Search for the cell housing the specified text and yield its (X, Y) center coordinate. 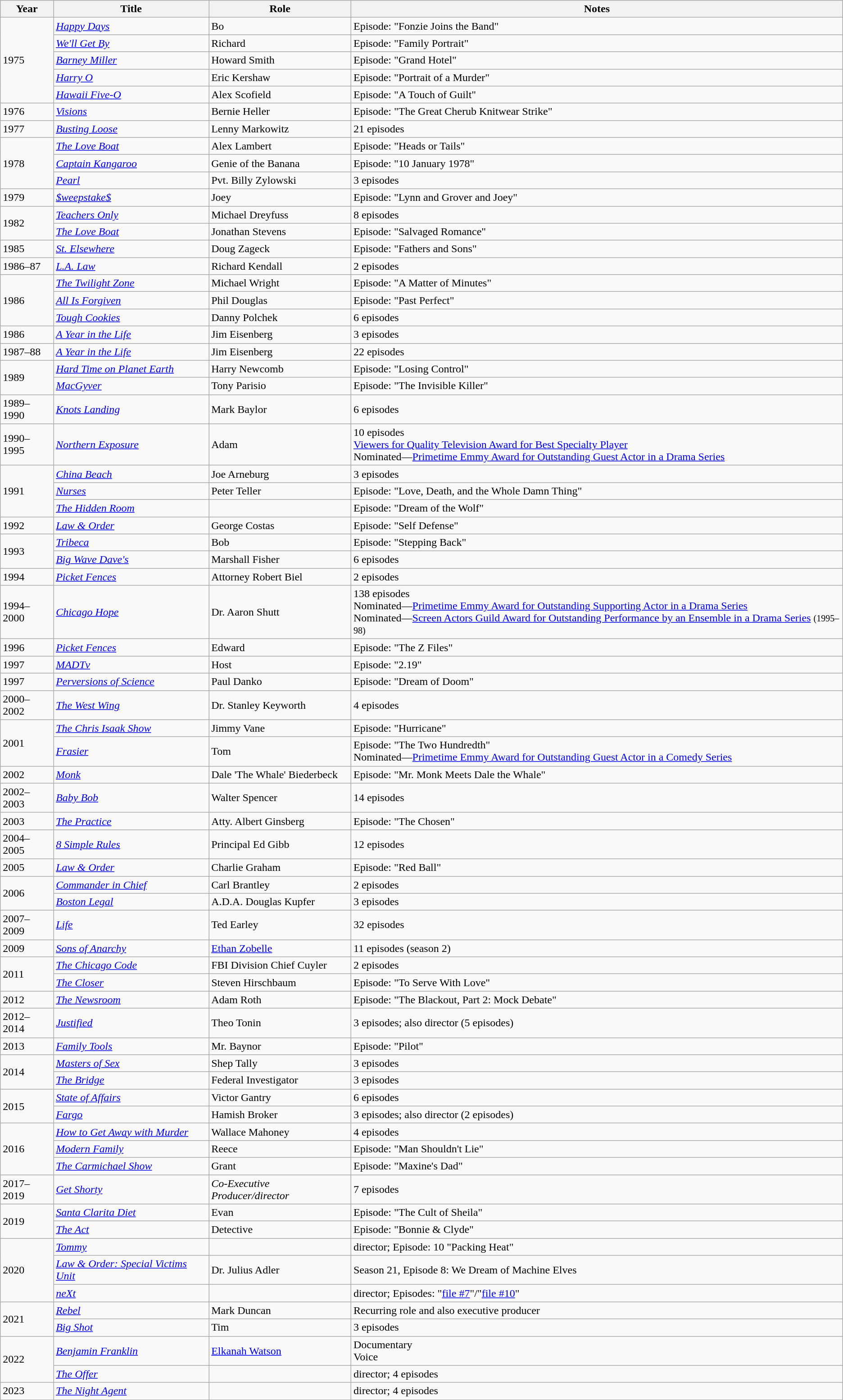
Episode: "Maxine's Dad" (597, 1166)
Elkanah Watson (280, 1351)
Shep Tally (280, 1063)
Sons of Anarchy (131, 948)
2021 (27, 1319)
Tribeca (131, 543)
Commander in Chief (131, 885)
1993 (27, 551)
Walter Spencer (280, 798)
Boston Legal (131, 902)
Captain Kangaroo (131, 163)
Fargo (131, 1115)
Get Shorty (131, 1189)
7 episodes (597, 1189)
Bernie Heller (280, 112)
Episode: "Man Shouldn't Lie" (597, 1149)
Pearl (131, 180)
Masters of Sex (131, 1063)
Marshall Fisher (280, 560)
Episode: "Self Defense" (597, 526)
Edward (280, 648)
Jimmy Vane (280, 728)
The Carmichael Show (131, 1166)
Busting Loose (131, 129)
2006 (27, 893)
Carl Brantley (280, 885)
2009 (27, 948)
Law & Order: Special Victims Unit (131, 1270)
1994 (27, 577)
1989–1990 (27, 409)
2005 (27, 867)
2022 (27, 1359)
Lenny Markowitz (280, 129)
Season 21, Episode 8: We Dream of Machine Elves (597, 1270)
Richard Kendall (280, 266)
Episode: "Love, Death, and the Whole Damn Thing" (597, 491)
The Chris Isaak Show (131, 728)
2012 (27, 1000)
Jonathan Stevens (280, 232)
The Act (131, 1230)
Ted Earley (280, 925)
Eric Kershaw (280, 77)
St. Elsewhere (131, 249)
8 episodes (597, 215)
2020 (27, 1270)
3 episodes; also director (5 episodes) (597, 1023)
The Hidden Room (131, 508)
The Newsroom (131, 1000)
director; Episode: 10 "Packing Heat" (597, 1247)
1987–88 (27, 352)
2014 (27, 1072)
1977 (27, 129)
Principal Ed Gibb (280, 844)
George Costas (280, 526)
1985 (27, 249)
Episode: "Past Perfect" (597, 300)
Recurring role and also executive producer (597, 1310)
Joe Arneburg (280, 474)
Dale 'The Whale' Biederbeck (280, 775)
Hard Time on Planet Earth (131, 369)
Rebel (131, 1310)
Mark Duncan (280, 1310)
Reece (280, 1149)
Year (27, 9)
Atty. Albert Ginsberg (280, 821)
Big Shot (131, 1328)
2000–2002 (27, 705)
Northern Exposure (131, 444)
Episode: "Pilot" (597, 1046)
Benjamin Franklin (131, 1351)
Bob (280, 543)
MacGyver (131, 386)
2002–2003 (27, 798)
Episode: "A Touch of Guilt" (597, 95)
Victor Gantry (280, 1097)
Federal Investigator (280, 1080)
The Bridge (131, 1080)
The Closer (131, 983)
DocumentaryVoice (597, 1351)
Tommy (131, 1247)
1975 (27, 60)
12 episodes (597, 844)
22 episodes (597, 352)
The Twilight Zone (131, 283)
Episode: "A Matter of Minutes" (597, 283)
Episode: "Stepping Back" (597, 543)
Dr. Stanley Keyworth (280, 705)
Evan (280, 1213)
director; Episodes: "file #7"/"file #10" (597, 1293)
2017–2019 (27, 1189)
Happy Days (131, 26)
The Offer (131, 1374)
Tough Cookies (131, 317)
Adam (280, 444)
Joey (280, 197)
Episode: "Dream of the Wolf" (597, 508)
Family Tools (131, 1046)
Episode: "Hurricane" (597, 728)
Attorney Robert Biel (280, 577)
Dr. Julius Adler (280, 1270)
Danny Polchek (280, 317)
Michael Wright (280, 283)
Detective (280, 1230)
Episode: "Heads or Tails" (597, 146)
Monk (131, 775)
2015 (27, 1106)
Hawaii Five-O (131, 95)
Episode: "Lynn and Grover and Joey" (597, 197)
1989 (27, 377)
2007–2009 (27, 925)
Ethan Zobelle (280, 948)
Pvt. Billy Zylowski (280, 180)
2002 (27, 775)
Alex Scofield (280, 95)
21 episodes (597, 129)
Episode: "Bonnie & Clyde" (597, 1230)
Doug Zageck (280, 249)
State of Affairs (131, 1097)
We'll Get By (131, 43)
2011 (27, 974)
1978 (27, 163)
1976 (27, 112)
Richard (280, 43)
Episode: "Salvaged Romance" (597, 232)
2023 (27, 1391)
1991 (27, 491)
Episode: "Portrait of a Murder" (597, 77)
2013 (27, 1046)
Adam Roth (280, 1000)
1979 (27, 197)
2001 (27, 743)
$weepstake$ (131, 197)
Episode: "The Two Hundredth"Nominated—Primetime Emmy Award for Outstanding Guest Actor in a Comedy Series (597, 751)
1996 (27, 648)
Mark Baylor (280, 409)
Episode: "The Great Cherub Knitwear Strike" (597, 112)
10 episodesViewers for Quality Television Award for Best Specialty PlayerNominated—Primetime Emmy Award for Outstanding Guest Actor in a Drama Series (597, 444)
Episode: "Mr. Monk Meets Dale the Whale" (597, 775)
Episode: "The Blackout, Part 2: Mock Debate" (597, 1000)
The West Wing (131, 705)
Big Wave Dave's (131, 560)
Genie of the Banana (280, 163)
L.A. Law (131, 266)
3 episodes; also director (2 episodes) (597, 1115)
A.D.A. Douglas Kupfer (280, 902)
Co-Executive Producer/director (280, 1189)
Episode: "Dream of Doom" (597, 682)
14 episodes (597, 798)
Episode: "Fathers and Sons" (597, 249)
11 episodes (season 2) (597, 948)
Nurses (131, 491)
Life (131, 925)
2016 (27, 1149)
How to Get Away with Murder (131, 1132)
Episode: "Losing Control" (597, 369)
Dr. Aaron Shutt (280, 612)
Hamish Broker (280, 1115)
Steven Hirschbaum (280, 983)
1994–2000 (27, 612)
8 Simple Rules (131, 844)
Episode: "Red Ball" (597, 867)
Perversions of Science (131, 682)
Notes (597, 9)
1992 (27, 526)
Knots Landing (131, 409)
Episode: "The Chosen" (597, 821)
Paul Danko (280, 682)
Teachers Only (131, 215)
Episode: "Fonzie Joins the Band" (597, 26)
Frasier (131, 751)
1982 (27, 223)
The Chicago Code (131, 965)
32 episodes (597, 925)
Episode: "To Serve With Love" (597, 983)
Grant (280, 1166)
Harry O (131, 77)
Tony Parisio (280, 386)
Harry Newcomb (280, 369)
Chicago Hope (131, 612)
The Practice (131, 821)
Barney Miller (131, 60)
Alex Lambert (280, 146)
Peter Teller (280, 491)
2019 (27, 1221)
Wallace Mahoney (280, 1132)
Role (280, 9)
The Night Agent (131, 1391)
Episode: "10 January 1978" (597, 163)
FBI Division Chief Cuyler (280, 965)
Visions (131, 112)
MADTv (131, 665)
2004–2005 (27, 844)
Tom (280, 751)
Bo (280, 26)
neXt (131, 1293)
Santa Clarita Diet (131, 1213)
Host (280, 665)
Episode: "Family Portrait" (597, 43)
1986–87 (27, 266)
Charlie Graham (280, 867)
2012–2014 (27, 1023)
Episode: "The Z Files" (597, 648)
Title (131, 9)
Baby Bob (131, 798)
Episode: "Grand Hotel" (597, 60)
Episode: "2.19" (597, 665)
1990–1995 (27, 444)
2003 (27, 821)
Theo Tonin (280, 1023)
Mr. Baynor (280, 1046)
Tim (280, 1328)
Episode: "The Cult of Sheila" (597, 1213)
Justified (131, 1023)
Howard Smith (280, 60)
Phil Douglas (280, 300)
Michael Dreyfuss (280, 215)
China Beach (131, 474)
Episode: "The Invisible Killer" (597, 386)
All Is Forgiven (131, 300)
Modern Family (131, 1149)
